Scan for the cell matching the given text and deliver its (x, y) coordinate at center. 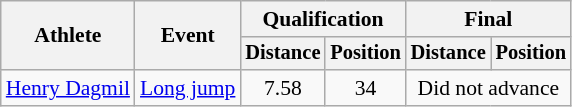
34 (365, 88)
Athlete (68, 36)
Final (488, 19)
7.58 (282, 88)
Henry Dagmil (68, 88)
Qualification (322, 19)
Did not advance (488, 88)
Long jump (188, 88)
Event (188, 36)
